Extract the [X, Y] coordinate from the center of the cell holding the provided text.  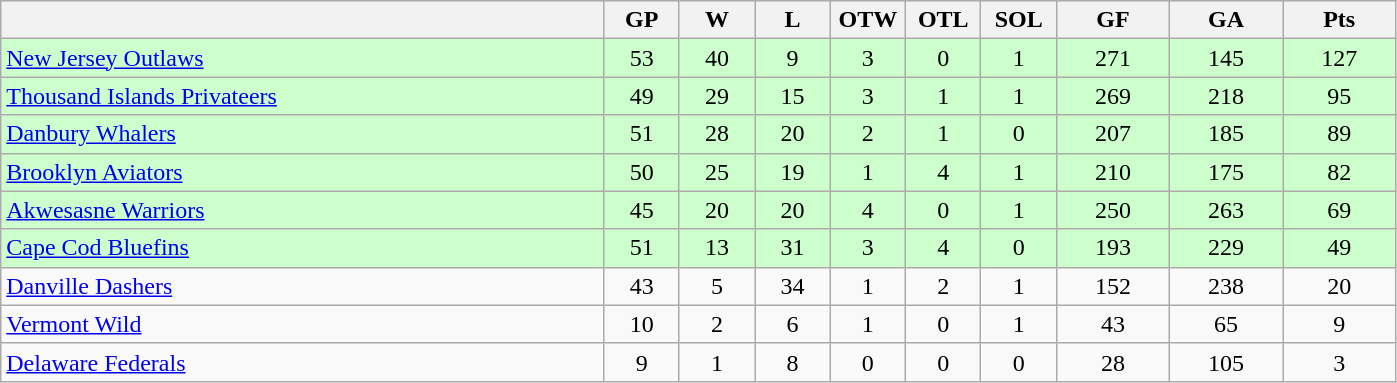
Danbury Whalers [302, 134]
15 [792, 96]
8 [792, 362]
269 [1112, 96]
Akwesasne Warriors [302, 210]
29 [716, 96]
50 [642, 172]
OTL [944, 20]
89 [1340, 134]
W [716, 20]
53 [642, 58]
152 [1112, 286]
31 [792, 248]
207 [1112, 134]
SOL [1018, 20]
Danville Dashers [302, 286]
175 [1226, 172]
218 [1226, 96]
OTW [868, 20]
210 [1112, 172]
105 [1226, 362]
263 [1226, 210]
Thousand Islands Privateers [302, 96]
127 [1340, 58]
229 [1226, 248]
40 [716, 58]
Pts [1340, 20]
65 [1226, 324]
Brooklyn Aviators [302, 172]
6 [792, 324]
271 [1112, 58]
19 [792, 172]
5 [716, 286]
Vermont Wild [302, 324]
238 [1226, 286]
10 [642, 324]
145 [1226, 58]
13 [716, 248]
45 [642, 210]
GF [1112, 20]
GA [1226, 20]
82 [1340, 172]
New Jersey Outlaws [302, 58]
Cape Cod Bluefins [302, 248]
GP [642, 20]
69 [1340, 210]
34 [792, 286]
95 [1340, 96]
Delaware Federals [302, 362]
250 [1112, 210]
185 [1226, 134]
193 [1112, 248]
25 [716, 172]
L [792, 20]
